Capture the cell that displays the provided text and extract its (X, Y) central coordinate. 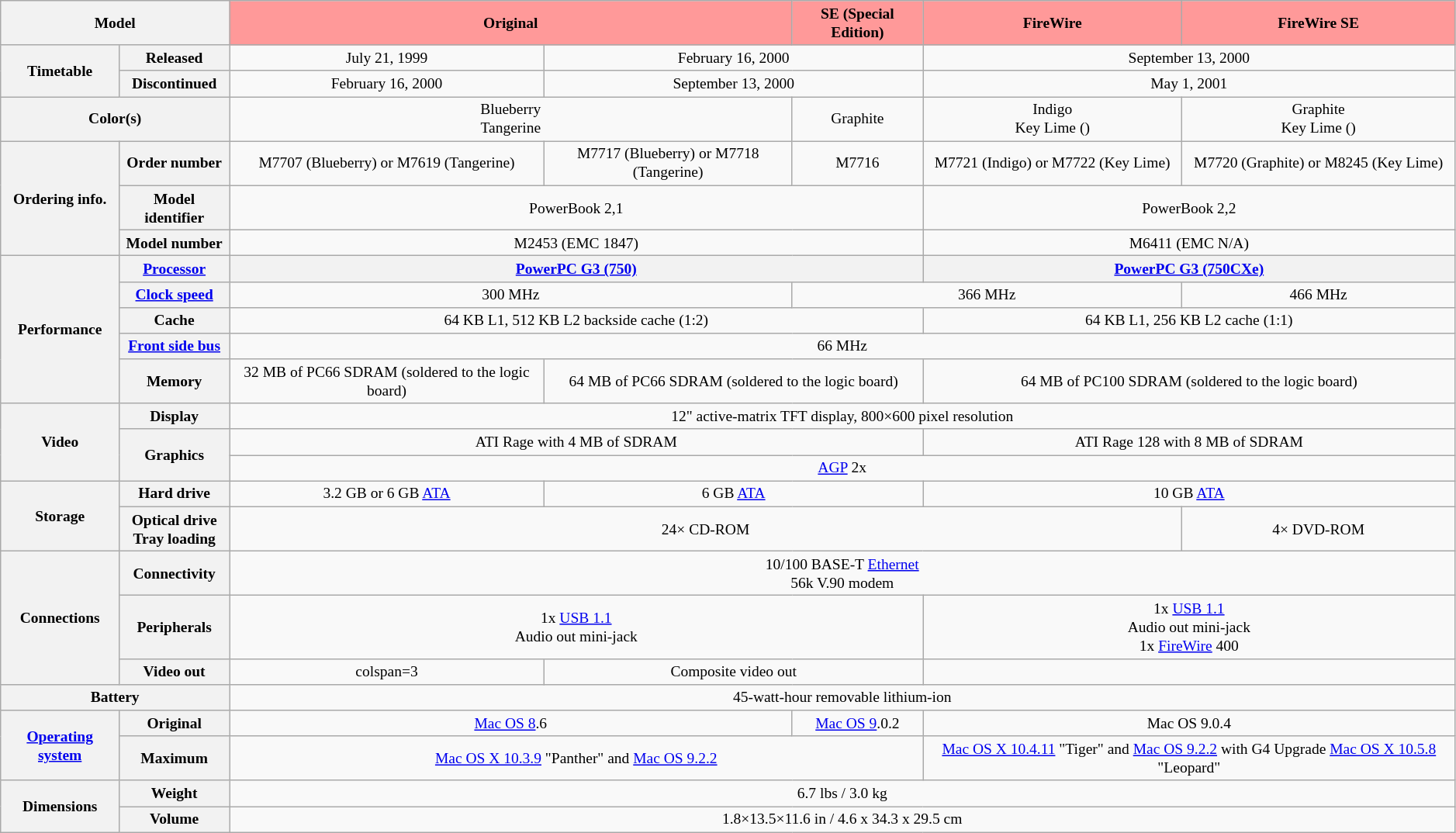
Operating system (61, 746)
1.8×13.5×11.6 in / 4.6 x 34.3 x 29.5 cm (842, 819)
M7707 (Blueberry) or M7619 (Tangerine) (387, 163)
PowerBook 2,2 (1189, 208)
M7716 (858, 163)
64 KB L1, 512 KB L2 backside cache (1:2) (576, 320)
AGP 2x (842, 468)
Battery (115, 696)
Processor (175, 268)
Timetable (61, 71)
4× DVD-ROM (1319, 529)
Model identifier (175, 208)
Mac OS X 10.4.11 "Tiger" and Mac OS 9.2.2 with G4 Upgrade Mac OS X 10.5.8 "Leopard" (1189, 759)
Graphite Key Lime () (1319, 119)
Video (61, 442)
Connectivity (175, 574)
Front side bus (175, 346)
6 GB ATA (733, 493)
Discontinued (175, 84)
Graphics (175, 455)
6.7 lbs / 3.0 kg (842, 793)
M2453 (EMC 1847) (576, 242)
Peripherals (175, 627)
64 KB L1, 256 KB L2 cache (1:1) (1189, 320)
Mac OS 8.6 (510, 723)
Clock speed (175, 295)
Indigo Key Lime () (1053, 119)
Connections (61, 618)
Memory (175, 382)
1x USB 1.1Audio out mini-jack1x FireWire 400 (1189, 627)
466 MHz (1319, 295)
Graphite (858, 119)
Performance (61, 330)
Dimensions (61, 807)
66 MHz (842, 346)
45-watt-hour removable lithium-ion (842, 696)
Mac OS 9.0.2 (858, 723)
Volume (175, 819)
M7721 (Indigo) or M7722 (Key Lime) (1053, 163)
Composite video out (733, 672)
Maximum (175, 759)
Model number (175, 242)
Hard drive (175, 493)
FireWire SE (1319, 23)
12" active-matrix TFT display, 800×600 pixel resolution (842, 416)
Video out (175, 672)
M7717 (Blueberry) or M7718 (Tangerine) (668, 163)
PowerPC G3 (750CXe) (1189, 268)
Blueberry Tangerine (510, 119)
Display (175, 416)
PowerBook 2,1 (576, 208)
Cache (175, 320)
Model (115, 23)
Color(s) (115, 119)
Order number (175, 163)
May 1, 2001 (1189, 84)
32 MB of PC66 SDRAM (soldered to the logic board) (387, 382)
10 GB ATA (1189, 493)
M7720 (Graphite) or M8245 (Key Lime) (1319, 163)
3.2 GB or 6 GB ATA (387, 493)
366 MHz (987, 295)
Storage (61, 517)
SE (Special Edition) (858, 23)
colspan=3 (387, 672)
July 21, 1999 (387, 57)
Released (175, 57)
Mac OS X 10.3.9 "Panther" and Mac OS 9.2.2 (576, 759)
Mac OS 9.0.4 (1189, 723)
PowerPC G3 (750) (576, 268)
24× CD-ROM (706, 529)
300 MHz (510, 295)
64 MB of PC66 SDRAM (soldered to the logic board) (733, 382)
64 MB of PC100 SDRAM (soldered to the logic board) (1189, 382)
Ordering info. (61, 199)
1x USB 1.1Audio out mini-jack (576, 627)
10/100 BASE-T Ethernet56k V.90 modem (842, 574)
Optical driveTray loading (175, 529)
FireWire (1053, 23)
M6411 (EMC N/A) (1189, 242)
ATI Rage with 4 MB of SDRAM (576, 442)
Weight (175, 793)
ATI Rage 128 with 8 MB of SDRAM (1189, 442)
